Locate the cell with the specified text and output its (X, Y) center coordinate. 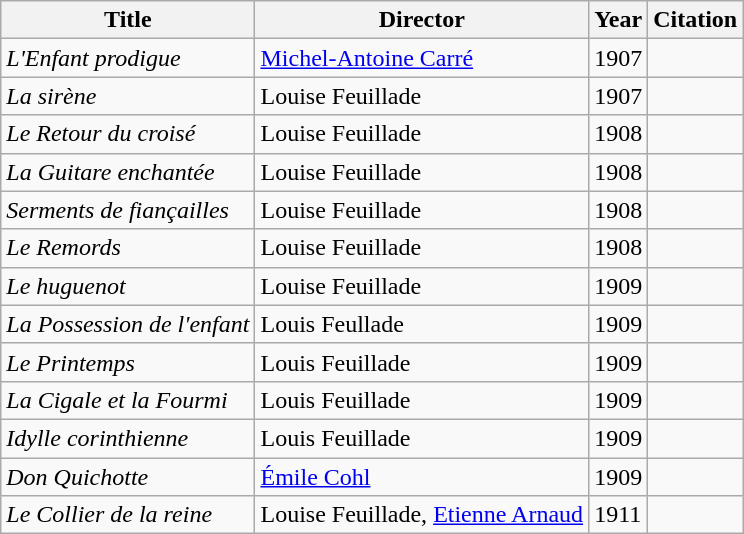
Serments de fiançailles (128, 210)
Director (422, 20)
La Possession de l'enfant (128, 324)
Don Quichotte (128, 477)
La Cigale et la Fourmi (128, 400)
Émile Cohl (422, 477)
Louis Feullade (422, 324)
Michel-Antoine Carré (422, 58)
L'Enfant prodigue (128, 58)
Le huguenot (128, 286)
La sirène (128, 96)
La Guitare enchantée (128, 172)
Citation (696, 20)
Le Collier de la reine (128, 515)
Le Printemps (128, 362)
Year (618, 20)
Title (128, 20)
Le Remords (128, 248)
Louise Feuillade, Etienne Arnaud (422, 515)
Le Retour du croisé (128, 134)
1911 (618, 515)
Idylle corinthienne (128, 438)
